Extract the (x, y) coordinate from the center of the cell holding the provided text.  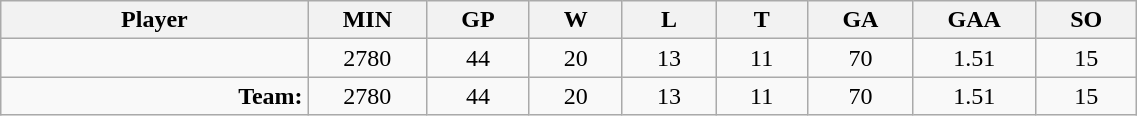
GA (860, 20)
T (762, 20)
Team: (154, 96)
Player (154, 20)
L (668, 20)
W (576, 20)
SO (1086, 20)
GAA (974, 20)
MIN (368, 20)
GP (478, 20)
